Scan for the cell matching the given text and deliver its (X, Y) coordinate at center. 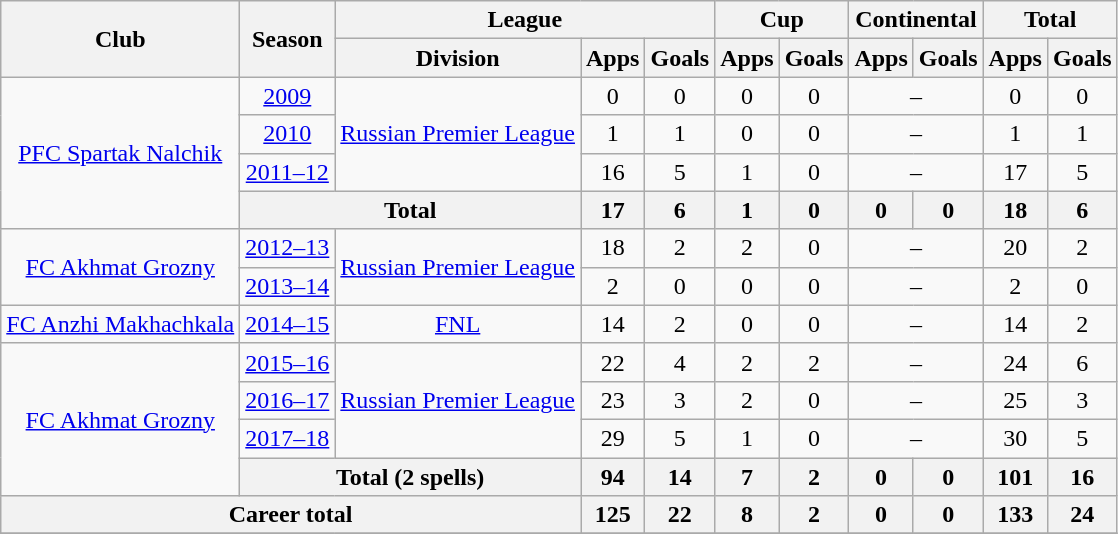
133 (1015, 515)
FC Anzhi Makhachkala (120, 324)
Season (288, 39)
25 (1015, 400)
94 (612, 477)
Club (120, 39)
20 (1015, 248)
8 (747, 515)
Cup (782, 20)
101 (1015, 477)
29 (612, 438)
2009 (288, 96)
125 (612, 515)
7 (747, 477)
2015–16 (288, 362)
2017–18 (288, 438)
PFC Spartak Nalchik (120, 153)
Continental (916, 20)
2012–13 (288, 248)
2010 (288, 134)
2011–12 (288, 172)
23 (612, 400)
Career total (291, 515)
League (525, 20)
FNL (458, 324)
2013–14 (288, 286)
30 (1015, 438)
Total (2 spells) (410, 477)
Division (458, 58)
2014–15 (288, 324)
2016–17 (288, 400)
4 (680, 362)
